Search for the cell housing the specified text and yield its [X, Y] center coordinate. 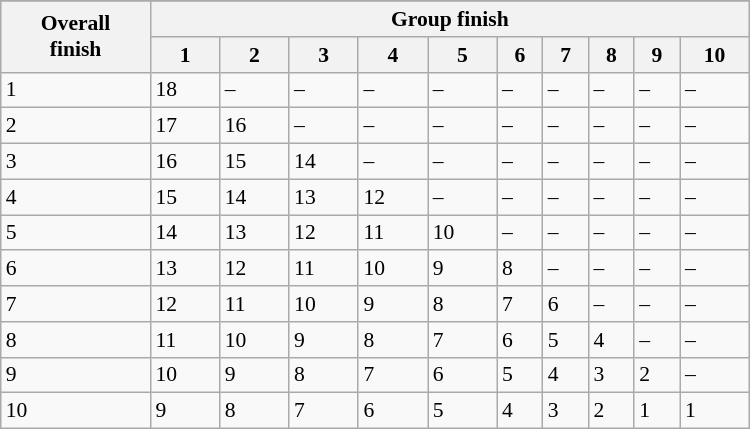
Group finish [450, 19]
17 [184, 126]
18 [184, 90]
Overallfinish [76, 36]
